Provide the (X, Y) coordinate of the cell's center where the given text is located.  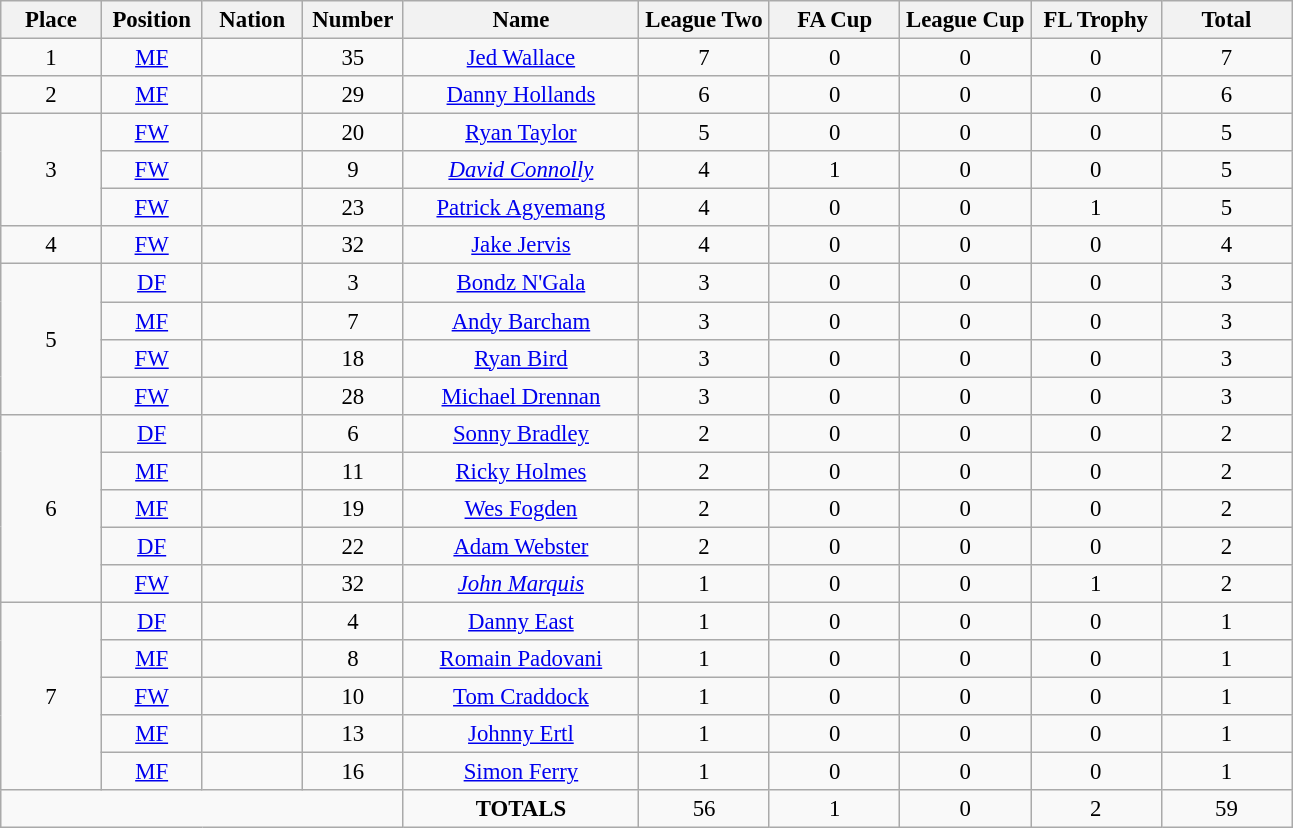
Bondz N'Gala (521, 283)
16 (354, 772)
League Two (704, 20)
Jed Wallace (521, 58)
Romain Padovani (521, 659)
TOTALS (521, 809)
Number (354, 20)
Patrick Agyemang (521, 208)
John Marquis (521, 584)
9 (354, 170)
FL Trophy (1096, 20)
Ryan Bird (521, 358)
Danny Hollands (521, 95)
Adam Webster (521, 546)
23 (354, 208)
Place (52, 20)
Danny East (521, 621)
56 (704, 809)
18 (354, 358)
Andy Barcham (521, 321)
11 (354, 471)
Sonny Bradley (521, 433)
David Connolly (521, 170)
29 (354, 95)
Michael Drennan (521, 396)
8 (354, 659)
Nation (252, 20)
Tom Craddock (521, 697)
59 (1226, 809)
Jake Jervis (521, 245)
20 (354, 133)
Simon Ferry (521, 772)
Name (521, 20)
22 (354, 546)
Ryan Taylor (521, 133)
FA Cup (834, 20)
35 (354, 58)
Johnny Ertl (521, 734)
28 (354, 396)
10 (354, 697)
13 (354, 734)
19 (354, 509)
Position (152, 20)
League Cup (966, 20)
Ricky Holmes (521, 471)
Total (1226, 20)
Wes Fogden (521, 509)
